From the cell containing the given text, extract its center point as [x, y] coordinate. 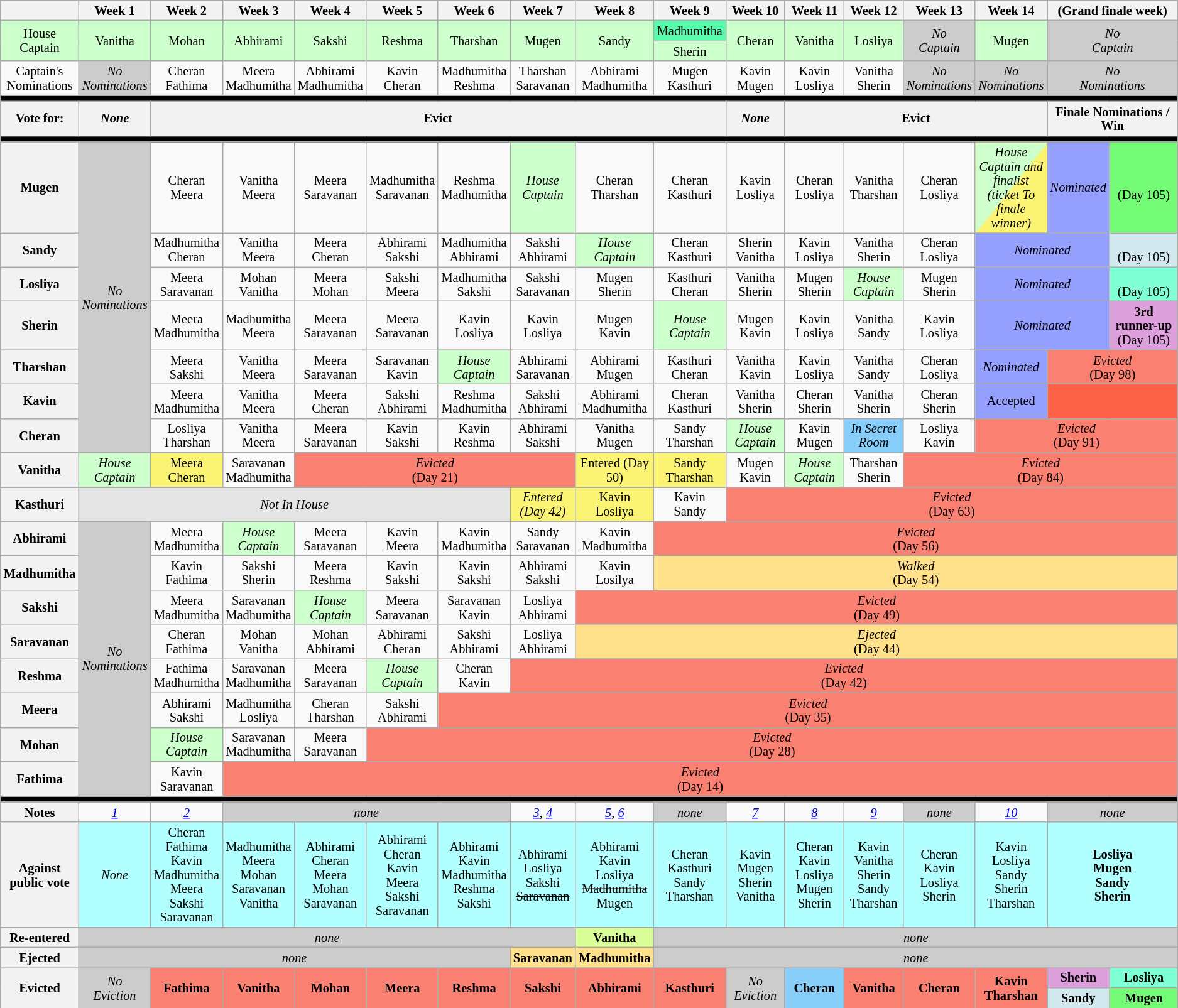
MadhumithaLosliya [258, 710]
In SecretRoom [873, 436]
AbhiramiSaravanan [543, 367]
LosliyaTharshan [187, 436]
Evicted [40, 987]
KavinFathima [187, 573]
SakshiSherin [258, 573]
Evicted(Day 98) [1113, 367]
Evicted(Day 35) [808, 710]
Week 6 [474, 10]
Evicted(Day 42) [844, 676]
MadhumithaAbhirami [474, 250]
Week 4 [330, 10]
MadhumithaMeera [258, 325]
CheranKavinLosliyaMugenSherin [814, 874]
Week 3 [258, 10]
MadhumithaSakshi [474, 284]
KavinReshma [474, 436]
KavinSandy [690, 504]
CheranKasthuriSandyTharshan [690, 874]
3, 4 [543, 812]
LosliyaKavin [939, 436]
Evicted(Day 56) [916, 539]
Week 9 [690, 10]
CheranMeera [187, 187]
MadhumithaReshma [474, 78]
AbhiramiMugen [614, 367]
7 [755, 812]
AbhiramiCheranMeeraMohanSaravanan [330, 874]
Week 7 [543, 10]
KavinSaravanan [187, 779]
KavinTharshan [1011, 987]
AbhiramiCheranKavinMeeraSakshiSaravanan [402, 874]
VanithaTharshan [873, 187]
TharshanSaravanan [543, 78]
Againstpublic vote [40, 874]
Week 13 [939, 10]
Notes [40, 812]
VanithaKavin [755, 367]
8 [814, 812]
Vote for: [40, 118]
CheranKavin [474, 676]
SherinVanitha [755, 250]
Week 14 [1011, 10]
VanithaMugen [614, 436]
9 [873, 812]
AbhiramiLosliyaSakshiSaravanan [543, 874]
Week 11 [814, 10]
Evicted(Day 28) [772, 745]
Week 5 [402, 10]
Evicted(Day 14) [700, 779]
KavinLosilya [614, 573]
FathimaMadhumitha [187, 676]
Week 1 [114, 10]
5, 6 [614, 812]
MugenKasthuri [690, 78]
2 [187, 812]
Walked(Day 54) [916, 573]
3rd runner-up(Day 105) [1143, 325]
CheranKavinLosliyaSherin [939, 874]
Evicted(Day 91) [1077, 436]
Entered (Day 42) [543, 504]
SakshiMeera [402, 284]
MohanAbhirami [330, 642]
Week 10 [755, 10]
MadhumithaSaravanan [402, 187]
MadhumithaCheran [187, 250]
KavinCheran [402, 78]
Evicted(Day 21) [435, 470]
10 [1011, 812]
HouseCaptain and finalist (ticket To finale winner) [1011, 187]
Week 12 [873, 10]
Re-entered [40, 937]
CheranFathimaKavinMadhumithaMeeraSakshiSaravanan [187, 874]
MeeraReshma [330, 573]
MeeraSakshi [187, 367]
Week 2 [187, 10]
AbhiramiKavinLosliyaMadhumithaMugen [614, 874]
Week 8 [614, 10]
Kavin [40, 401]
Evicted(Day 63) [952, 504]
Ejected [40, 957]
Not In House [294, 504]
SakshiSaravanan [543, 284]
(Grand finale week) [1113, 10]
MadhumithaMeeraMohanSaravananVanitha [258, 874]
AbhiramiKavinMadhumithaReshmaSakshi [474, 874]
Evicted(Day 49) [877, 607]
Ejected(Day 44) [877, 642]
LosliyaMugenSandySherin [1113, 874]
KavinLosliyaSandySherinTharshan [1011, 874]
Accepted [1011, 401]
KavinVanithaSherinSandyTharshan [873, 874]
KavinMeera [402, 539]
KavinMugenSherinVanitha [755, 874]
Captain'sNominations [40, 78]
TharshanSherin [873, 470]
Vanitha Sherin [873, 401]
Finale Nominations / Win [1113, 118]
MeeraMohan [330, 284]
1 [114, 812]
SandySaravanan [543, 539]
Entered (Day 50) [614, 470]
AbhiramiCheran [402, 642]
Evicted(Day 84) [1040, 470]
